Pinpoint the cell where the given text exists, returning its [x, y] midpoint coordinate. 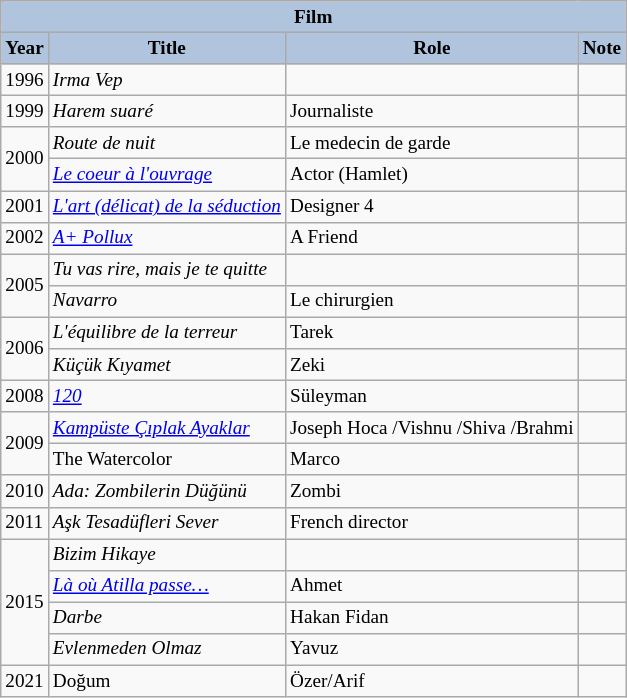
2010 [25, 491]
L'art (délicat) de la séduction [166, 206]
Joseph Hoca /Vishnu /Shiva /Brahmi [432, 428]
120 [166, 396]
The Watercolor [166, 460]
2001 [25, 206]
Route de nuit [166, 143]
Harem suaré [166, 111]
2008 [25, 396]
1999 [25, 111]
Aşk Tesadüfleri Sever [166, 523]
Özer/Arif [432, 681]
L'équilibre de la terreur [166, 333]
Bizim Hikaye [166, 554]
Le coeur à l'ouvrage [166, 175]
Irma Vep [166, 80]
Ada: Zombilerin Düğünü [166, 491]
Actor (Hamlet) [432, 175]
2009 [25, 444]
Hakan Fidan [432, 618]
A Friend [432, 238]
Tu vas rire, mais je te quitte [166, 270]
2005 [25, 286]
Darbe [166, 618]
Year [25, 48]
2002 [25, 238]
Zeki [432, 365]
Yavuz [432, 649]
2015 [25, 602]
Ahmet [432, 586]
Marco [432, 460]
Journaliste [432, 111]
2021 [25, 681]
Role [432, 48]
Film [314, 17]
Süleyman [432, 396]
Title [166, 48]
1996 [25, 80]
2011 [25, 523]
French director [432, 523]
Evlenmeden Olmaz [166, 649]
Küçük Kıyamet [166, 365]
A+ Pollux [166, 238]
Designer 4 [432, 206]
Navarro [166, 301]
Doğum [166, 681]
Note [602, 48]
Zombi [432, 491]
Là où Atilla passe… [166, 586]
Le chirurgien [432, 301]
Le medecin de garde [432, 143]
2000 [25, 158]
Tarek [432, 333]
2006 [25, 348]
Kampüste Çıplak Ayaklar [166, 428]
